Scan for the cell matching the given text and deliver its (X, Y) coordinate at center. 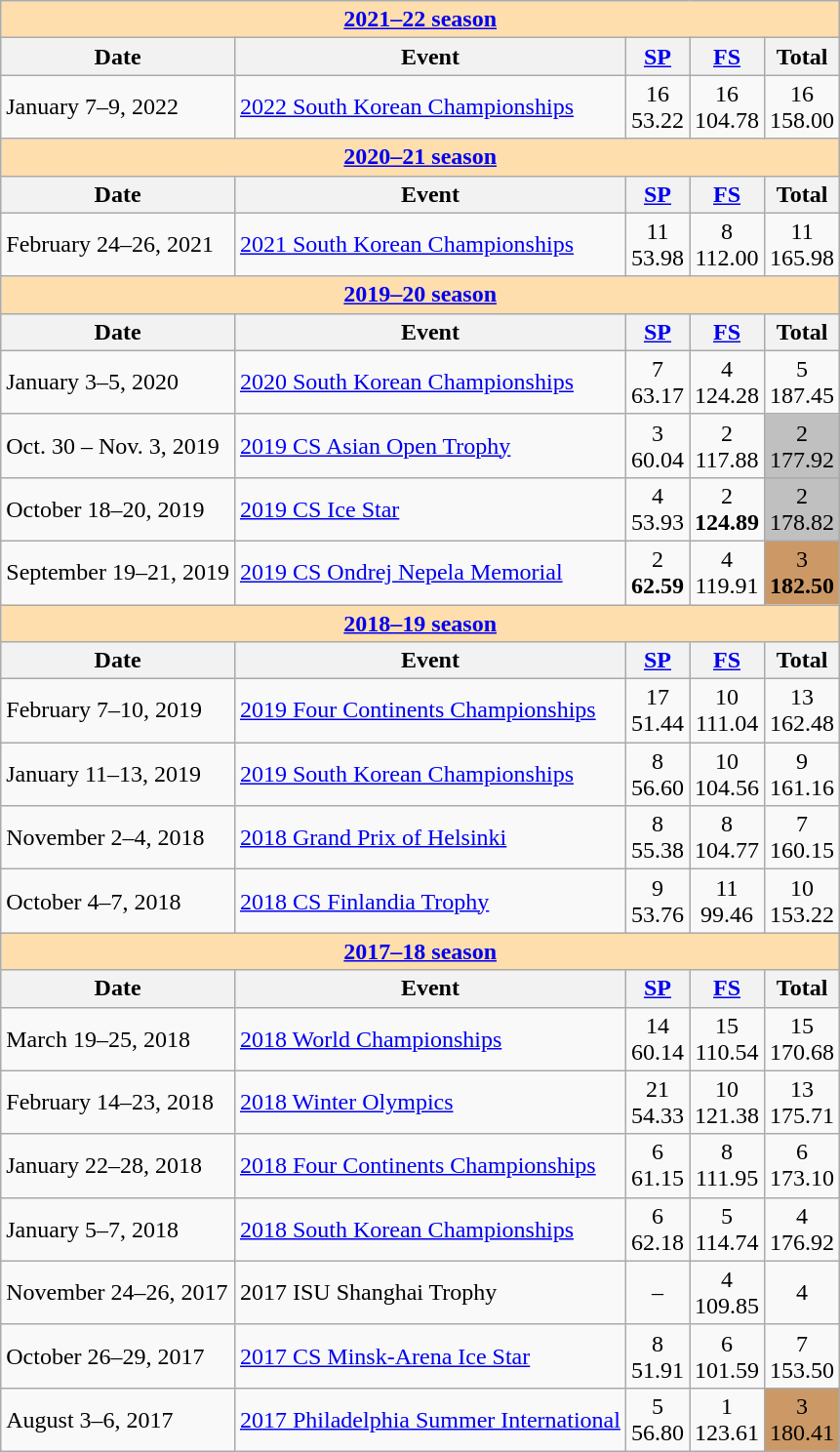
7 160.15 (802, 837)
4 119.91 (726, 572)
2017 ISU Shanghai Trophy (429, 1292)
November 2–4, 2018 (118, 837)
1 123.61 (726, 1419)
2018–19 season (420, 624)
5 114.74 (726, 1230)
September 19–21, 2019 (118, 572)
2019–20 season (420, 295)
3 60.04 (658, 445)
4 176.92 (802, 1230)
2018 South Korean Championships (429, 1230)
2020–21 season (420, 157)
16 53.22 (658, 107)
2 62.59 (658, 572)
2019 CS Asian Open Trophy (429, 445)
7 63.17 (658, 383)
February 7–10, 2019 (118, 710)
4 53.93 (658, 509)
January 5–7, 2018 (118, 1230)
6 173.10 (802, 1165)
8 51.91 (658, 1356)
2 177.92 (802, 445)
7 153.50 (802, 1356)
2019 CS Ice Star (429, 509)
2017 Philadelphia Summer International (429, 1419)
2 178.82 (802, 509)
2019 South Korean Championships (429, 775)
17 51.44 (658, 710)
2021 South Korean Championships (429, 244)
13 175.71 (802, 1103)
10 104.56 (726, 775)
8 104.77 (726, 837)
8 111.95 (726, 1165)
5 187.45 (802, 383)
2018 Four Continents Championships (429, 1165)
October 4–7, 2018 (118, 902)
9 161.16 (802, 775)
Oct. 30 – Nov. 3, 2019 (118, 445)
January 3–5, 2020 (118, 383)
2017 CS Minsk-Arena Ice Star (429, 1356)
2021–22 season (420, 20)
4 124.28 (726, 383)
8 56.60 (658, 775)
January 22–28, 2018 (118, 1165)
2018 CS Finlandia Trophy (429, 902)
15 110.54 (726, 1038)
3 182.50 (802, 572)
11 53.98 (658, 244)
2018 Grand Prix of Helsinki (429, 837)
October 26–29, 2017 (118, 1356)
4 109.85 (726, 1292)
4 (802, 1292)
2018 World Championships (429, 1038)
5 56.80 (658, 1419)
January 11–13, 2019 (118, 775)
January 7–9, 2022 (118, 107)
2019 CS Ondrej Nepela Memorial (429, 572)
10 111.04 (726, 710)
9 53.76 (658, 902)
10 121.38 (726, 1103)
11 99.46 (726, 902)
October 18–20, 2019 (118, 509)
March 19–25, 2018 (118, 1038)
2019 Four Continents Championships (429, 710)
10 153.22 (802, 902)
8 112.00 (726, 244)
11 165.98 (802, 244)
2022 South Korean Championships (429, 107)
2020 South Korean Championships (429, 383)
16 104.78 (726, 107)
21 54.33 (658, 1103)
16 158.00 (802, 107)
3 180.41 (802, 1419)
2 117.88 (726, 445)
2018 Winter Olympics (429, 1103)
February 14–23, 2018 (118, 1103)
February 24–26, 2021 (118, 244)
2017–18 season (420, 951)
6 61.15 (658, 1165)
13 162.48 (802, 710)
2 124.89 (726, 509)
November 24–26, 2017 (118, 1292)
14 60.14 (658, 1038)
– (658, 1292)
15 170.68 (802, 1038)
6 62.18 (658, 1230)
8 55.38 (658, 837)
6 101.59 (726, 1356)
August 3–6, 2017 (118, 1419)
